Search for the cell housing the specified text and yield its [X, Y] center coordinate. 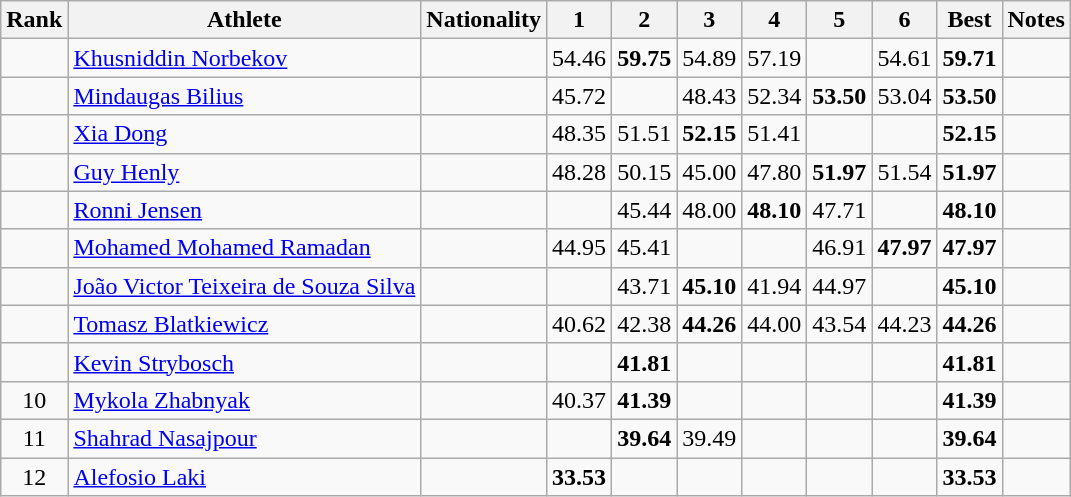
Ronni Jensen [244, 210]
45.44 [644, 210]
Athlete [244, 20]
54.89 [710, 58]
Rank [34, 20]
44.97 [840, 286]
59.75 [644, 58]
40.37 [580, 400]
Guy Henly [244, 172]
51.51 [644, 134]
57.19 [774, 58]
6 [904, 20]
41.94 [774, 286]
11 [34, 438]
Mohamed Mohamed Ramadan [244, 248]
Best [970, 20]
48.28 [580, 172]
50.15 [644, 172]
45.00 [710, 172]
1 [580, 20]
43.71 [644, 286]
Khusniddin Norbekov [244, 58]
47.71 [840, 210]
53.04 [904, 96]
47.80 [774, 172]
Tomasz Blatkiewicz [244, 324]
4 [774, 20]
52.34 [774, 96]
48.00 [710, 210]
54.61 [904, 58]
51.54 [904, 172]
48.43 [710, 96]
10 [34, 400]
45.72 [580, 96]
Mindaugas Bilius [244, 96]
43.54 [840, 324]
5 [840, 20]
40.62 [580, 324]
Alefosio Laki [244, 477]
Xia Dong [244, 134]
Shahrad Nasajpour [244, 438]
45.41 [644, 248]
54.46 [580, 58]
3 [710, 20]
51.41 [774, 134]
59.71 [970, 58]
Nationality [484, 20]
44.95 [580, 248]
44.23 [904, 324]
Mykola Zhabnyak [244, 400]
42.38 [644, 324]
Notes [1036, 20]
46.91 [840, 248]
48.35 [580, 134]
44.00 [774, 324]
Kevin Strybosch [244, 362]
2 [644, 20]
39.49 [710, 438]
12 [34, 477]
João Victor Teixeira de Souza Silva [244, 286]
